Return the (X, Y) coordinate for the center point of the cell that contains the specified text.  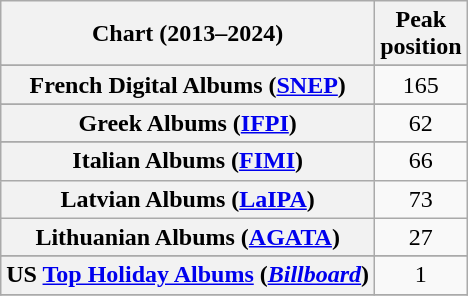
Chart (2013–2024) (188, 34)
Lithuanian Albums (AGATA) (188, 237)
73 (421, 199)
165 (421, 85)
27 (421, 237)
Latvian Albums (LaIPA) (188, 199)
Peak position (421, 34)
62 (421, 123)
Italian Albums (FIMI) (188, 161)
1 (421, 275)
US Top Holiday Albums (Billboard) (188, 275)
Greek Albums (IFPI) (188, 123)
66 (421, 161)
French Digital Albums (SNEP) (188, 85)
